Determine the (X, Y) coordinate at the center of the cell enclosing the given text.  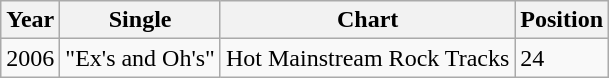
Hot Mainstream Rock Tracks (367, 58)
2006 (30, 58)
Single (140, 20)
Position (562, 20)
Year (30, 20)
Chart (367, 20)
"Ex's and Oh's" (140, 58)
24 (562, 58)
